Return the [x, y] coordinate for the center point of the cell that contains the specified text.  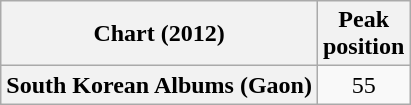
Chart (2012) [160, 34]
55 [363, 85]
Peakposition [363, 34]
South Korean Albums (Gaon) [160, 85]
